Pinpoint the cell where the given text exists, returning its (X, Y) midpoint coordinate. 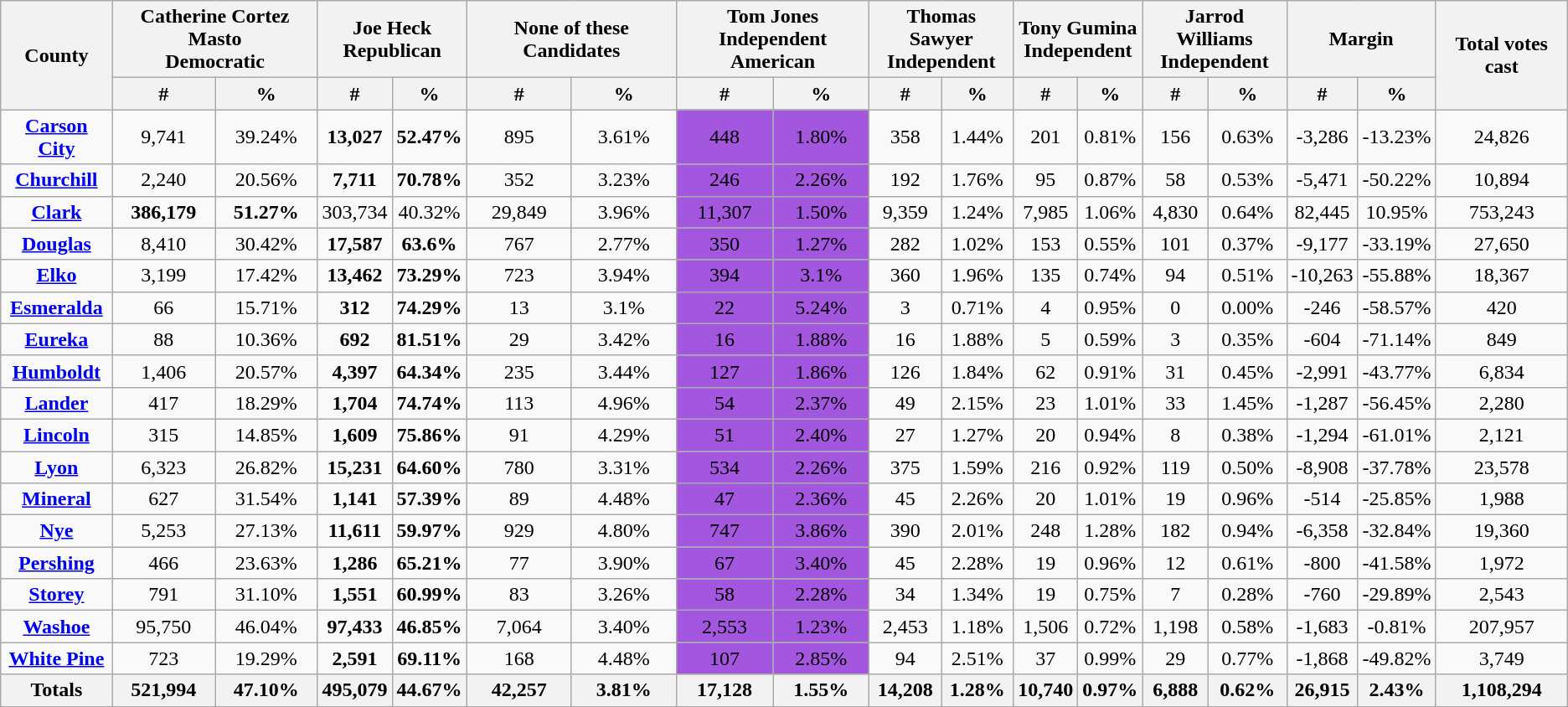
2,591 (355, 658)
360 (905, 276)
1,972 (1501, 563)
-61.01% (1397, 435)
-49.82% (1397, 658)
0.37% (1248, 244)
0.71% (977, 307)
-25.85% (1397, 499)
2.40% (821, 435)
White Pine (57, 658)
1.44% (977, 137)
1.45% (1248, 403)
153 (1045, 244)
394 (724, 276)
0.59% (1111, 339)
2.43% (1397, 690)
4.29% (623, 435)
282 (905, 244)
18.29% (266, 403)
Joe HeckRepublican (392, 39)
-10,263 (1322, 276)
534 (724, 467)
95,750 (163, 627)
Lyon (57, 467)
67 (724, 563)
27,650 (1501, 244)
-1,683 (1322, 627)
2,543 (1501, 595)
64.60% (429, 467)
27 (905, 435)
0.62% (1248, 690)
-760 (1322, 595)
246 (724, 180)
0.92% (1111, 467)
5 (1045, 339)
-1,868 (1322, 658)
-43.77% (1397, 371)
74.29% (429, 307)
6,888 (1176, 690)
0.74% (1111, 276)
3.96% (623, 212)
448 (724, 137)
Tom JonesIndependent American (772, 39)
216 (1045, 467)
2,453 (905, 627)
-246 (1322, 307)
-3,286 (1322, 137)
1.06% (1111, 212)
17,128 (724, 690)
46.85% (429, 627)
1,198 (1176, 627)
15,231 (355, 467)
1.80% (821, 137)
Margin (1361, 39)
929 (519, 531)
375 (905, 467)
-29.89% (1397, 595)
0.97% (1111, 690)
135 (1045, 276)
7,064 (519, 627)
113 (519, 403)
95 (1045, 180)
-6,358 (1322, 531)
33 (1176, 403)
780 (519, 467)
248 (1045, 531)
97,433 (355, 627)
386,179 (163, 212)
Jarrod WilliamsIndependent (1215, 39)
1,506 (1045, 627)
1.55% (821, 690)
0.81% (1111, 137)
1,286 (355, 563)
3.61% (623, 137)
51.27% (266, 212)
2.01% (977, 531)
0.35% (1248, 339)
0.64% (1248, 212)
7,711 (355, 180)
Clark (57, 212)
2.85% (821, 658)
Pershing (57, 563)
24,826 (1501, 137)
62 (1045, 371)
466 (163, 563)
692 (355, 339)
20.57% (266, 371)
37 (1045, 658)
7 (1176, 595)
101 (1176, 244)
-71.14% (1397, 339)
75.86% (429, 435)
-2,991 (1322, 371)
11,307 (724, 212)
10.36% (266, 339)
0.99% (1111, 658)
1,108,294 (1501, 690)
14,208 (905, 690)
747 (724, 531)
3.86% (821, 531)
6,323 (163, 467)
1.18% (977, 627)
6,834 (1501, 371)
0.28% (1248, 595)
-56.45% (1397, 403)
73.29% (429, 276)
65.21% (429, 563)
1.34% (977, 595)
52.47% (429, 137)
Humboldt (57, 371)
-33.19% (1397, 244)
14.85% (266, 435)
Washoe (57, 627)
10,894 (1501, 180)
-50.22% (1397, 180)
2.36% (821, 499)
1.23% (821, 627)
1,406 (163, 371)
49 (905, 403)
1,988 (1501, 499)
521,994 (163, 690)
420 (1501, 307)
1,609 (355, 435)
47.10% (266, 690)
9,741 (163, 137)
-9,177 (1322, 244)
0 (1176, 307)
40.32% (429, 212)
168 (519, 658)
2,553 (724, 627)
0.63% (1248, 137)
59.97% (429, 531)
-1,287 (1322, 403)
Lincoln (57, 435)
83 (519, 595)
182 (1176, 531)
81.51% (429, 339)
44.67% (429, 690)
51 (724, 435)
64.34% (429, 371)
0.53% (1248, 180)
74.74% (429, 403)
7,985 (1045, 212)
0.87% (1111, 180)
-58.57% (1397, 307)
69.11% (429, 658)
3.81% (623, 690)
2.51% (977, 658)
0.61% (1248, 563)
39.24% (266, 137)
791 (163, 595)
0.55% (1111, 244)
15.71% (266, 307)
County (57, 55)
303,734 (355, 212)
3.94% (623, 276)
0.91% (1111, 371)
-32.84% (1397, 531)
1.59% (977, 467)
47 (724, 499)
156 (1176, 137)
0.45% (1248, 371)
2.37% (821, 403)
1,704 (355, 403)
1.76% (977, 180)
849 (1501, 339)
Catherine Cortez MastoDemocratic (214, 39)
4 (1045, 307)
3.42% (623, 339)
Total votes cast (1501, 55)
-41.58% (1397, 563)
91 (519, 435)
5,253 (163, 531)
3.31% (623, 467)
4,830 (1176, 212)
23 (1045, 403)
0.58% (1248, 627)
Totals (57, 690)
0.72% (1111, 627)
9,359 (905, 212)
417 (163, 403)
0.38% (1248, 435)
-13.23% (1397, 137)
5.24% (821, 307)
0.75% (1111, 595)
4.96% (623, 403)
127 (724, 371)
312 (355, 307)
895 (519, 137)
0.50% (1248, 467)
235 (519, 371)
390 (905, 531)
13,027 (355, 137)
0.95% (1111, 307)
1.02% (977, 244)
31 (1176, 371)
3.23% (623, 180)
2,240 (163, 180)
Eureka (57, 339)
19.29% (266, 658)
42,257 (519, 690)
3,199 (163, 276)
Thomas SawyerIndependent (941, 39)
60.99% (429, 595)
495,079 (355, 690)
31.54% (266, 499)
1.96% (977, 276)
-0.81% (1397, 627)
66 (163, 307)
1,551 (355, 595)
767 (519, 244)
-1,294 (1322, 435)
27.13% (266, 531)
63.6% (429, 244)
11,611 (355, 531)
34 (905, 595)
31.10% (266, 595)
358 (905, 137)
1.50% (821, 212)
18,367 (1501, 276)
4,397 (355, 371)
1,141 (355, 499)
1.86% (821, 371)
17.42% (266, 276)
82,445 (1322, 212)
Esmeralda (57, 307)
Elko (57, 276)
29,849 (519, 212)
207,957 (1501, 627)
Douglas (57, 244)
Nye (57, 531)
Lander (57, 403)
89 (519, 499)
2,280 (1501, 403)
77 (519, 563)
17,587 (355, 244)
-37.78% (1397, 467)
22 (724, 307)
192 (905, 180)
23,578 (1501, 467)
-55.88% (1397, 276)
119 (1176, 467)
8,410 (163, 244)
13,462 (355, 276)
26,915 (1322, 690)
-604 (1322, 339)
Tony GuminaIndependent (1078, 39)
0.51% (1248, 276)
30.42% (266, 244)
12 (1176, 563)
3.44% (623, 371)
201 (1045, 137)
54 (724, 403)
315 (163, 435)
126 (905, 371)
20.56% (266, 180)
0.77% (1248, 658)
19,360 (1501, 531)
10.95% (1397, 212)
1.84% (977, 371)
4.80% (623, 531)
3.90% (623, 563)
-8,908 (1322, 467)
2,121 (1501, 435)
2.15% (977, 403)
0.00% (1248, 307)
8 (1176, 435)
3,749 (1501, 658)
70.78% (429, 180)
26.82% (266, 467)
Mineral (57, 499)
88 (163, 339)
46.04% (266, 627)
753,243 (1501, 212)
13 (519, 307)
10,740 (1045, 690)
23.63% (266, 563)
-800 (1322, 563)
Storey (57, 595)
627 (163, 499)
2.77% (623, 244)
3.26% (623, 595)
None of these Candidates (571, 39)
Churchill (57, 180)
350 (724, 244)
Carson City (57, 137)
-5,471 (1322, 180)
57.39% (429, 499)
107 (724, 658)
-514 (1322, 499)
1.24% (977, 212)
352 (519, 180)
